Search for the cell housing the specified text and yield its (X, Y) center coordinate. 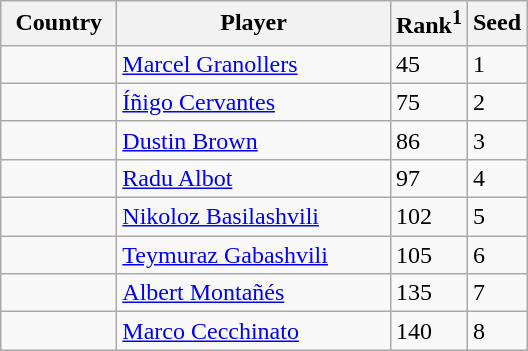
2 (496, 102)
97 (428, 178)
75 (428, 102)
Teymuraz Gabashvili (254, 255)
Nikoloz Basilashvili (254, 217)
Marco Cecchinato (254, 331)
5 (496, 217)
105 (428, 255)
Player (254, 24)
Rank1 (428, 24)
Íñigo Cervantes (254, 102)
Country (59, 24)
1 (496, 64)
Dustin Brown (254, 140)
45 (428, 64)
102 (428, 217)
86 (428, 140)
140 (428, 331)
4 (496, 178)
8 (496, 331)
Marcel Granollers (254, 64)
6 (496, 255)
135 (428, 293)
Seed (496, 24)
7 (496, 293)
3 (496, 140)
Albert Montañés (254, 293)
Radu Albot (254, 178)
